Determine the [X, Y] coordinate at the center of the cell enclosing the given text.  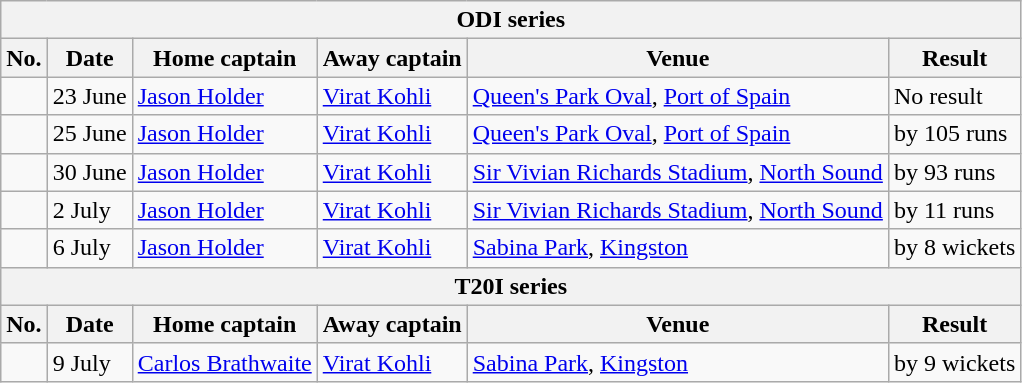
by 105 runs [954, 134]
No result [954, 96]
T20I series [511, 286]
by 93 runs [954, 172]
23 June [90, 96]
9 July [90, 362]
by 9 wickets [954, 362]
2 July [90, 210]
ODI series [511, 20]
by 11 runs [954, 210]
6 July [90, 248]
25 June [90, 134]
by 8 wickets [954, 248]
Carlos Brathwaite [224, 362]
30 June [90, 172]
